Search for the cell housing the specified text and yield its (X, Y) center coordinate. 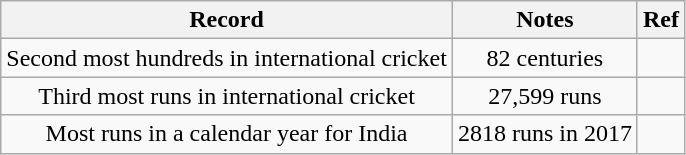
2818 runs in 2017 (544, 134)
Second most hundreds in international cricket (227, 58)
27,599 runs (544, 96)
Third most runs in international cricket (227, 96)
82 centuries (544, 58)
Ref (660, 20)
Record (227, 20)
Notes (544, 20)
Most runs in a calendar year for India (227, 134)
